Scan for the cell matching the given text and deliver its (X, Y) coordinate at center. 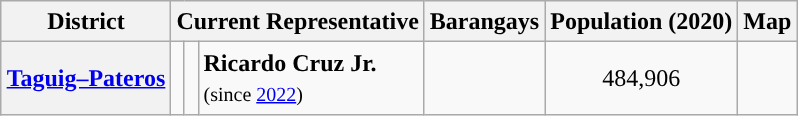
Population (2020) (642, 22)
District (86, 22)
484,906 (642, 78)
Map (768, 22)
Barangays (484, 22)
Taguig–Pateros (86, 78)
Ricardo Cruz Jr.(since 2022) (311, 78)
Current Representative (298, 22)
